Extract the [x, y] coordinate from the center of the cell holding the provided text.  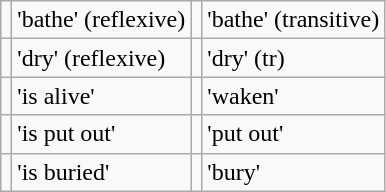
'put out' [294, 134]
'bathe' (transitive) [294, 20]
'bathe' (reflexive) [102, 20]
'bury' [294, 172]
'dry' (reflexive) [102, 58]
'is buried' [102, 172]
'is alive' [102, 96]
'is put out' [102, 134]
'waken' [294, 96]
'dry' (tr) [294, 58]
